Search for the cell housing the specified text and yield its (x, y) center coordinate. 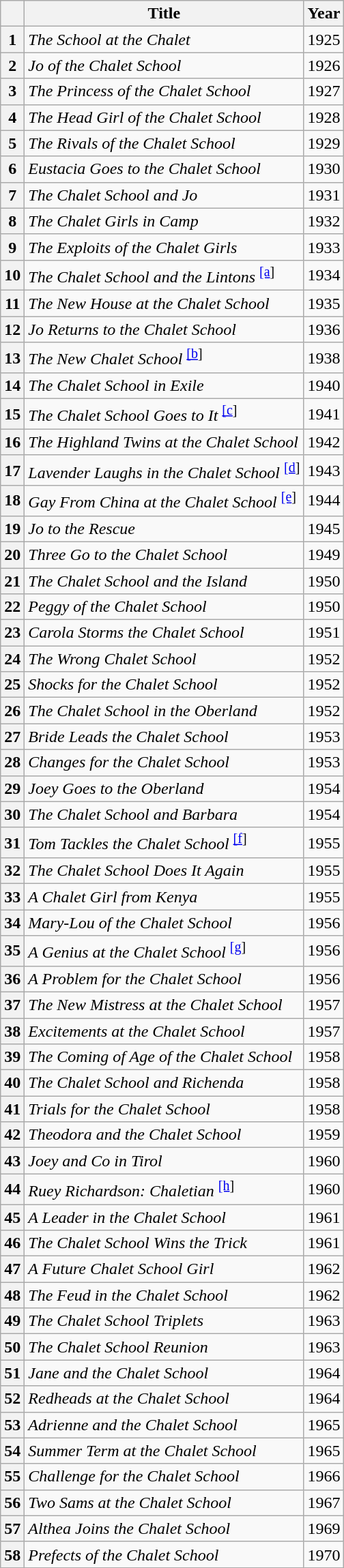
22 (12, 607)
29 (12, 788)
The Highland Twins at the Chalet School (164, 442)
The Coming of Age of the Chalet School (164, 1057)
The Chalet School and the Island (164, 581)
The Exploits of the Chalet Girls (164, 247)
58 (12, 1554)
Mary-Lou of the Chalet School (164, 923)
Tom Tackles the Chalet School [f] (164, 843)
Title (164, 14)
1930 (324, 169)
16 (12, 442)
52 (12, 1399)
1944 (324, 501)
1933 (324, 247)
26 (12, 711)
A Future Chalet School Girl (164, 1269)
57 (12, 1528)
54 (12, 1451)
51 (12, 1373)
Joey Goes to the Oberland (164, 788)
The School at the Chalet (164, 40)
53 (12, 1425)
4 (12, 117)
Adrienne and the Chalet School (164, 1425)
48 (12, 1295)
1970 (324, 1554)
17 (12, 471)
20 (12, 554)
8 (12, 221)
Jo of the Chalet School (164, 65)
The New Chalet School [b] (164, 357)
1951 (324, 633)
47 (12, 1269)
39 (12, 1057)
The Chalet School and the Lintons [a] (164, 276)
The New House at the Chalet School (164, 304)
Jane and the Chalet School (164, 1373)
A Chalet Girl from Kenya (164, 897)
The Chalet School Reunion (164, 1347)
The Chalet School in the Oberland (164, 711)
13 (12, 357)
Ruey Richardson: Chaletian [h] (164, 1189)
27 (12, 737)
The Head Girl of the Chalet School (164, 117)
A Leader in the Chalet School (164, 1217)
12 (12, 329)
56 (12, 1503)
9 (12, 247)
32 (12, 871)
30 (12, 814)
The Chalet School Does It Again (164, 871)
43 (12, 1161)
46 (12, 1243)
1969 (324, 1528)
The Chalet School and Richenda (164, 1083)
Bride Leads the Chalet School (164, 737)
Eustacia Goes to the Chalet School (164, 169)
42 (12, 1135)
55 (12, 1477)
Althea Joins the Chalet School (164, 1528)
1932 (324, 221)
3 (12, 91)
Carola Storms the Chalet School (164, 633)
The Wrong Chalet School (164, 659)
15 (12, 415)
37 (12, 1005)
1959 (324, 1135)
Gay From China at the Chalet School [e] (164, 501)
28 (12, 763)
1941 (324, 415)
24 (12, 659)
The Princess of the Chalet School (164, 91)
Theodora and the Chalet School (164, 1135)
18 (12, 501)
1945 (324, 529)
A Problem for the Chalet School (164, 979)
Year (324, 14)
Excitements at the Chalet School (164, 1031)
1934 (324, 276)
The Chalet School Triplets (164, 1321)
Challenge for the Chalet School (164, 1477)
Two Sams at the Chalet School (164, 1503)
1926 (324, 65)
10 (12, 276)
1928 (324, 117)
38 (12, 1031)
The Chalet School in Exile (164, 386)
1927 (324, 91)
49 (12, 1321)
1936 (324, 329)
Summer Term at the Chalet School (164, 1451)
44 (12, 1189)
The Chalet Girls in Camp (164, 221)
14 (12, 386)
11 (12, 304)
31 (12, 843)
19 (12, 529)
1940 (324, 386)
The Feud in the Chalet School (164, 1295)
Jo Returns to the Chalet School (164, 329)
1966 (324, 1477)
41 (12, 1109)
Lavender Laughs in the Chalet School [d] (164, 471)
45 (12, 1217)
1942 (324, 442)
36 (12, 979)
1925 (324, 40)
1929 (324, 143)
Joey and Co in Tirol (164, 1161)
Redheads at the Chalet School (164, 1399)
The Chalet School Wins the Trick (164, 1243)
5 (12, 143)
Three Go to the Chalet School (164, 554)
40 (12, 1083)
1 (12, 40)
The Chalet School and Barbara (164, 814)
A Genius at the Chalet School [g] (164, 951)
Changes for the Chalet School (164, 763)
Jo to the Rescue (164, 529)
The Chalet School Goes to It [c] (164, 415)
Trials for the Chalet School (164, 1109)
7 (12, 195)
The New Mistress at the Chalet School (164, 1005)
21 (12, 581)
50 (12, 1347)
2 (12, 65)
1938 (324, 357)
Peggy of the Chalet School (164, 607)
1935 (324, 304)
34 (12, 923)
1949 (324, 554)
33 (12, 897)
35 (12, 951)
1943 (324, 471)
25 (12, 685)
Prefects of the Chalet School (164, 1554)
1967 (324, 1503)
23 (12, 633)
Shocks for the Chalet School (164, 685)
1931 (324, 195)
6 (12, 169)
The Rivals of the Chalet School (164, 143)
The Chalet School and Jo (164, 195)
